Find where the given text appears and provide that cell's center as (x, y) coordinate. 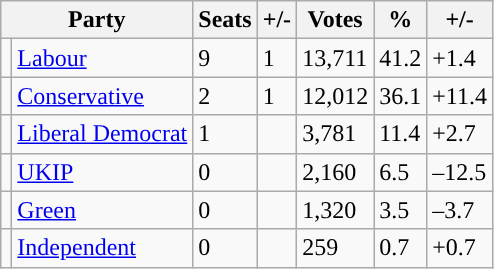
3.5 (400, 210)
13,711 (336, 58)
Seats (225, 20)
9 (225, 58)
% (400, 20)
3,781 (336, 134)
–12.5 (460, 172)
Votes (336, 20)
6.5 (400, 172)
Labour (102, 58)
259 (336, 248)
12,012 (336, 96)
Party (97, 20)
+1.4 (460, 58)
Liberal Democrat (102, 134)
UKIP (102, 172)
36.1 (400, 96)
Independent (102, 248)
Conservative (102, 96)
Green (102, 210)
11.4 (400, 134)
+2.7 (460, 134)
41.2 (400, 58)
+0.7 (460, 248)
2 (225, 96)
+11.4 (460, 96)
1,320 (336, 210)
0.7 (400, 248)
–3.7 (460, 210)
2,160 (336, 172)
